For the text-containing cell, return its midpoint in (x, y) coordinate format. 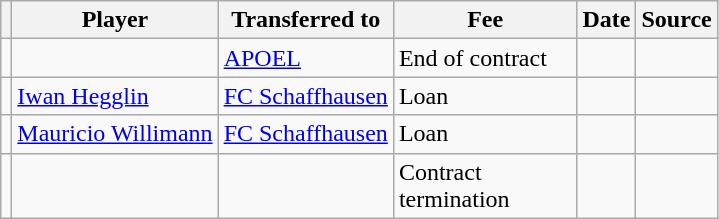
Contract termination (485, 186)
Transferred to (306, 20)
Date (606, 20)
Player (115, 20)
Mauricio Willimann (115, 134)
End of contract (485, 58)
Source (676, 20)
Fee (485, 20)
Iwan Hegglin (115, 96)
APOEL (306, 58)
